Return (x, y) of the center of cell containing provided text 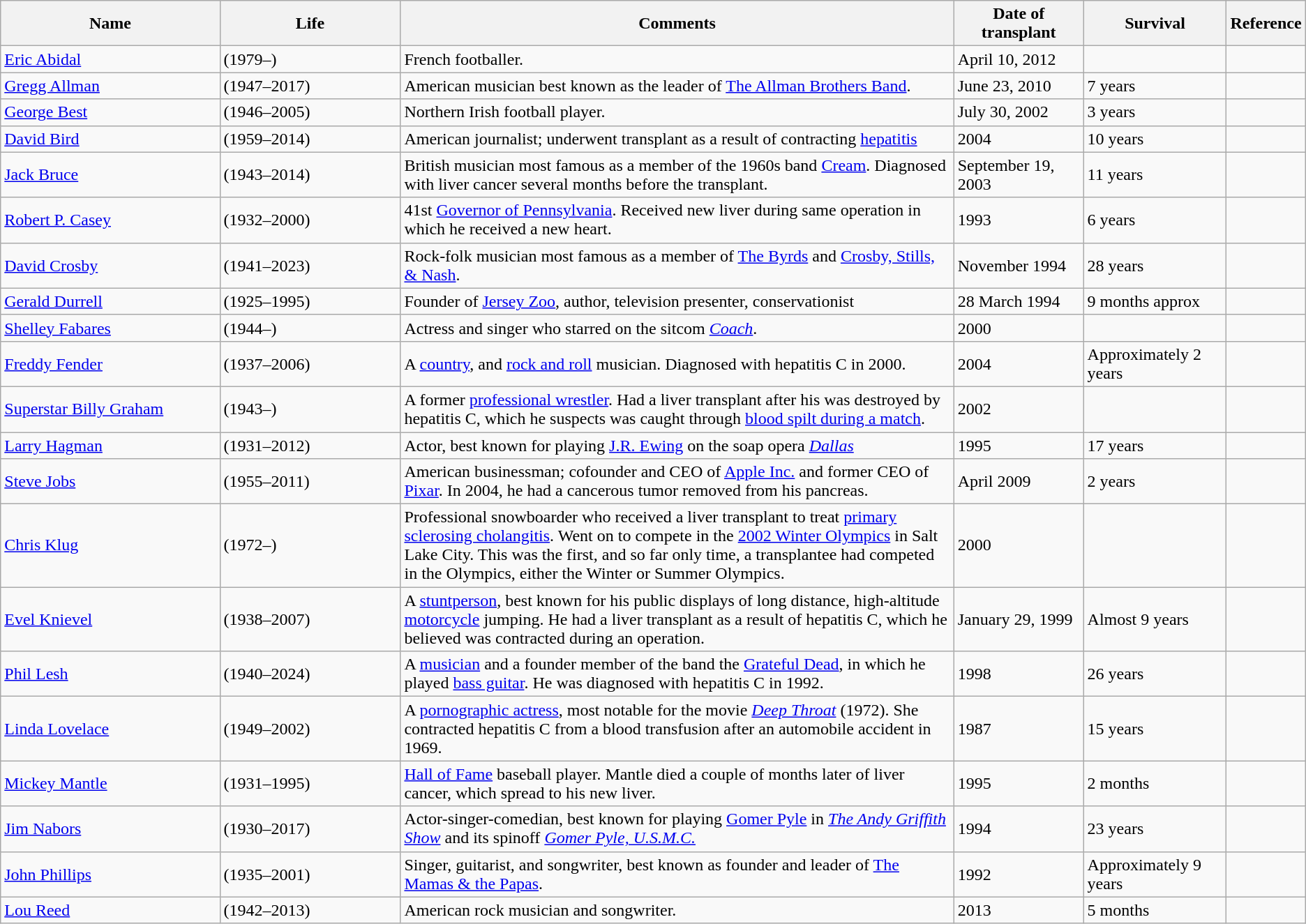
Founder of Jersey Zoo, author, television presenter, conservationist (677, 301)
A country, and rock and roll musician. Diagnosed with hepatitis C in 2000. (677, 364)
Reference (1266, 24)
Name (110, 24)
Jim Nabors (110, 828)
(1931–2012) (310, 446)
Larry Hagman (110, 446)
Mickey Mantle (110, 784)
George Best (110, 112)
David Bird (110, 139)
7 years (1155, 86)
3 years (1155, 112)
American musician best known as the leader of The Allman Brothers Band. (677, 86)
(1932–2000) (310, 220)
Hall of Fame baseball player. Mantle died a couple of months later of liver cancer, which spread to his new liver. (677, 784)
9 months approx (1155, 301)
15 years (1155, 729)
Chris Klug (110, 545)
41st Governor of Pennsylvania. Received new liver during same operation in which he received a new heart. (677, 220)
A musician and a founder member of the band the Grateful Dead, in which he played bass guitar. He was diagnosed with hepatitis C in 1992. (677, 674)
(1925–1995) (310, 301)
American businessman; cofounder and CEO of Apple Inc. and former CEO of Pixar. In 2004, he had a cancerous tumor removed from his pancreas. (677, 481)
(1935–2001) (310, 874)
(1955–2011) (310, 481)
(1972–) (310, 545)
John Phillips (110, 874)
(1959–2014) (310, 139)
1992 (1019, 874)
Robert P. Casey (110, 220)
Evel Knievel (110, 619)
July 30, 2002 (1019, 112)
Freddy Fender (110, 364)
10 years (1155, 139)
1994 (1019, 828)
Eric Abidal (110, 59)
Date of transplant (1019, 24)
Lou Reed (110, 910)
Survival (1155, 24)
5 months (1155, 910)
(1944–) (310, 328)
Singer, guitarist, and songwriter, best known as founder and leader of The Mamas & the Papas. (677, 874)
(1941–2023) (310, 265)
23 years (1155, 828)
6 years (1155, 220)
American rock musician and songwriter. (677, 910)
September 19, 2003 (1019, 174)
Northern Irish football player. (677, 112)
January 29, 1999 (1019, 619)
Gerald Durrell (110, 301)
Jack Bruce (110, 174)
Almost 9 years (1155, 619)
November 1994 (1019, 265)
David Crosby (110, 265)
(1942–2013) (310, 910)
(1946–2005) (310, 112)
1987 (1019, 729)
1998 (1019, 674)
Approximately 2 years (1155, 364)
June 23, 2010 (1019, 86)
April 10, 2012 (1019, 59)
Superstar Billy Graham (110, 409)
Linda Lovelace (110, 729)
Actor, best known for playing J.R. Ewing on the soap opera Dallas (677, 446)
(1940–2024) (310, 674)
American journalist; underwent transplant as a result of contracting hepatitis (677, 139)
(1979–) (310, 59)
April 2009 (1019, 481)
2 years (1155, 481)
Approximately 9 years (1155, 874)
Shelley Fabares (110, 328)
British musician most famous as a member of the 1960s band Cream. Diagnosed with liver cancer several months before the transplant. (677, 174)
26 years (1155, 674)
Life (310, 24)
2013 (1019, 910)
Actor-singer-comedian, best known for playing Gomer Pyle in The Andy Griffith Show and its spinoff Gomer Pyle, U.S.M.C. (677, 828)
(1943–2014) (310, 174)
(1930–2017) (310, 828)
2002 (1019, 409)
French footballer. (677, 59)
Comments (677, 24)
(1937–2006) (310, 364)
Phil Lesh (110, 674)
Gregg Allman (110, 86)
Steve Jobs (110, 481)
(1938–2007) (310, 619)
Rock-folk musician most famous as a member of The Byrds and Crosby, Stills, & Nash. (677, 265)
11 years (1155, 174)
1993 (1019, 220)
(1931–1995) (310, 784)
(1947–2017) (310, 86)
(1949–2002) (310, 729)
17 years (1155, 446)
28 March 1994 (1019, 301)
2 months (1155, 784)
(1943–) (310, 409)
28 years (1155, 265)
Actress and singer who starred on the sitcom Coach. (677, 328)
